Detect which cell encompasses the target text, then output its [X, Y] center coordinate. 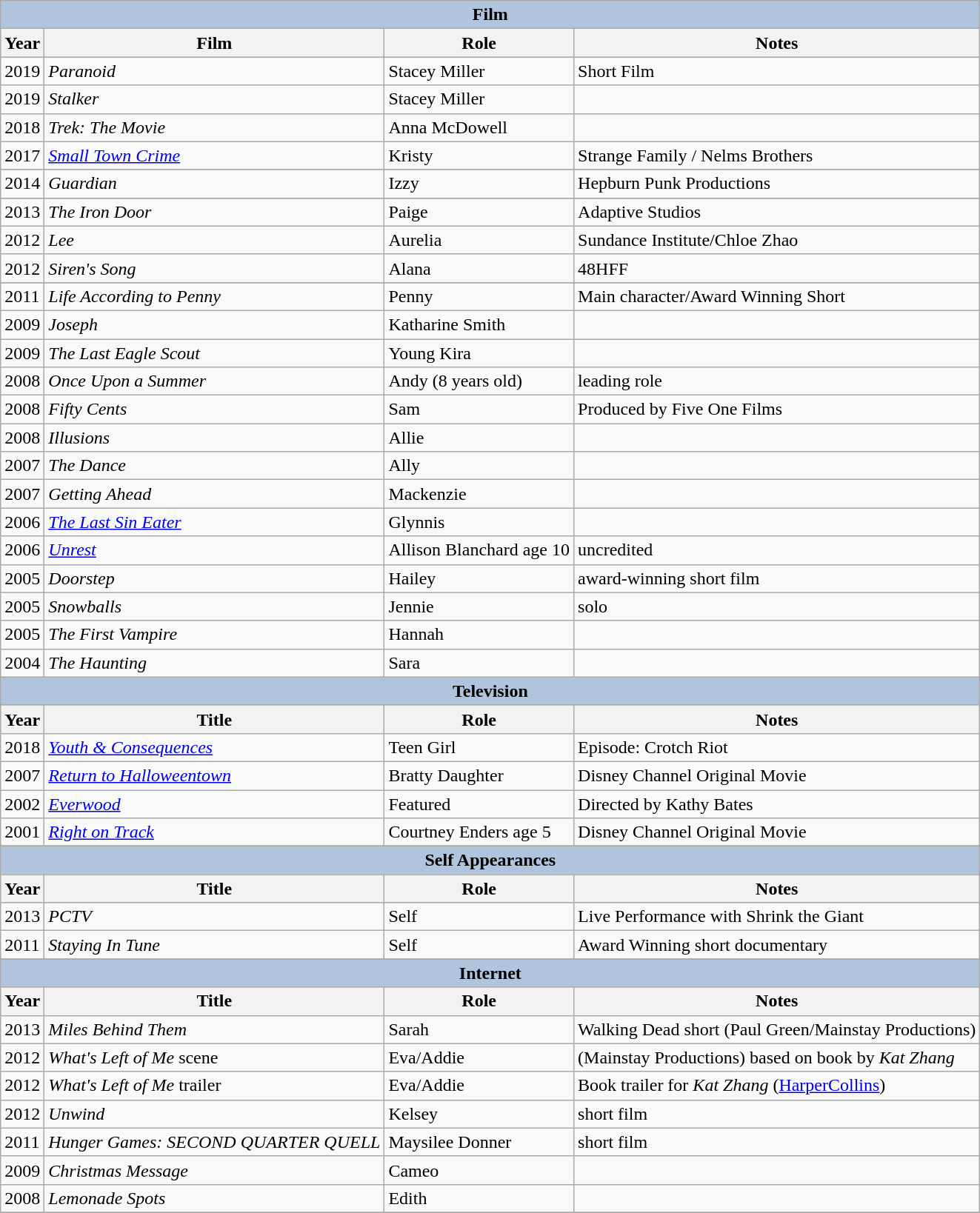
Sundance Institute/Chloe Zhao [777, 240]
48HFF [777, 268]
Siren's Song [215, 268]
Lee [215, 240]
Fifty Cents [215, 410]
Allie [479, 438]
What's Left of Me trailer [215, 1086]
Hepburn Punk Productions [777, 184]
Produced by Five One Films [777, 410]
Trek: The Movie [215, 127]
Edith [479, 1198]
Staying In Tune [215, 945]
Joseph [215, 324]
Television [490, 691]
The First Vampire [215, 635]
Mackenzie [479, 494]
Snowballs [215, 606]
(Mainstay Productions) based on book by Kat Zhang [777, 1057]
Cameo [479, 1170]
Kelsey [479, 1114]
Aurelia [479, 240]
uncredited [777, 550]
PCTV [215, 917]
Courtney Enders age 5 [479, 832]
2004 [22, 663]
Episode: Crotch Riot [777, 747]
2001 [22, 832]
Internet [490, 973]
Walking Dead short (Paul Green/Mainstay Productions) [777, 1029]
Unrest [215, 550]
Youth & Consequences [215, 747]
Kristy [479, 156]
Getting Ahead [215, 494]
Maysilee Donner [479, 1142]
What's Left of Me scene [215, 1057]
2002 [22, 803]
The Last Sin Eater [215, 522]
Hailey [479, 578]
Teen Girl [479, 747]
Christmas Message [215, 1170]
Alana [479, 268]
Sarah [479, 1029]
Life According to Penny [215, 296]
2017 [22, 156]
Directed by Kathy Bates [777, 803]
Ally [479, 466]
Everwood [215, 803]
Live Performance with Shrink the Giant [777, 917]
Anna McDowell [479, 127]
Book trailer for Kat Zhang (HarperCollins) [777, 1086]
award-winning short film [777, 578]
Paranoid [215, 71]
Jennie [479, 606]
Izzy [479, 184]
Unwind [215, 1114]
leading role [777, 381]
Strange Family / Nelms Brothers [777, 156]
Lemonade Spots [215, 1198]
Small Town Crime [215, 156]
Right on Track [215, 832]
The Dance [215, 466]
Return to Halloweentown [215, 775]
Penny [479, 296]
Main character/Award Winning Short [777, 296]
Katharine Smith [479, 324]
Andy (8 years old) [479, 381]
Sam [479, 410]
Adaptive Studios [777, 212]
The Iron Door [215, 212]
Young Kira [479, 353]
Illusions [215, 438]
Paige [479, 212]
The Last Eagle Scout [215, 353]
Miles Behind Them [215, 1029]
Hunger Games: SECOND QUARTER QUELL [215, 1142]
Bratty Daughter [479, 775]
2014 [22, 184]
Stalker [215, 99]
Guardian [215, 184]
Hannah [479, 635]
Doorstep [215, 578]
Sara [479, 663]
Allison Blanchard age 10 [479, 550]
Glynnis [479, 522]
The Haunting [215, 663]
Once Upon a Summer [215, 381]
Award Winning short documentary [777, 945]
Self Appearances [490, 861]
solo [777, 606]
Featured [479, 803]
Short Film [777, 71]
